From the cell containing the given text, extract its center point as (x, y) coordinate. 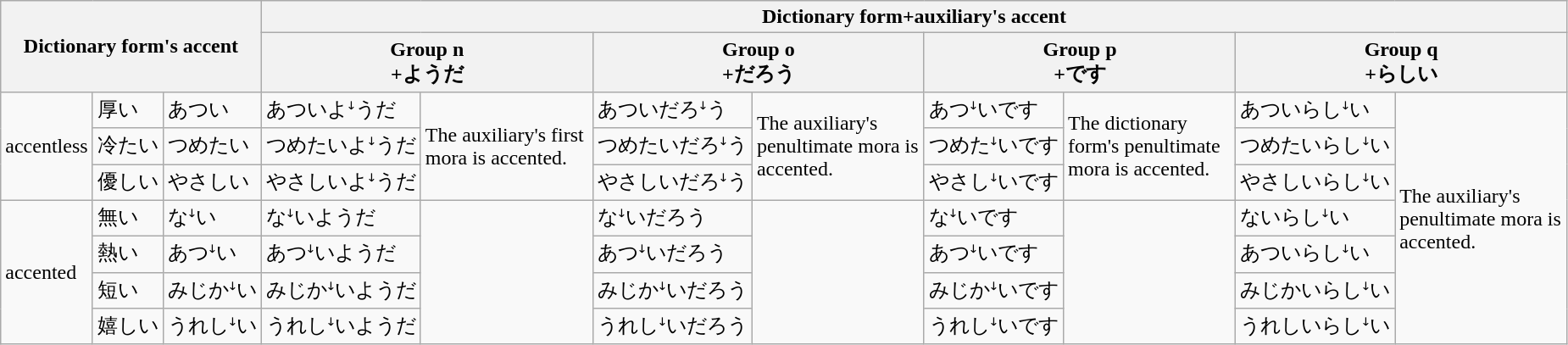
うれしꜜい (212, 327)
つめたꜜいです (993, 146)
優しい (127, 183)
やさしꜜいです (993, 183)
やさしい (212, 183)
みじかꜜいようだ (341, 290)
accentless (47, 146)
うれしꜜいです (993, 327)
熱い (127, 254)
なꜜいようだ (341, 219)
短い (127, 290)
なꜜいです (993, 219)
Dictionary form+auxiliary's accent (914, 17)
冷たい (127, 146)
みじかꜜいです (993, 290)
つめたいよꜜうだ (341, 146)
みじかいらしꜜい (1315, 290)
あつꜜいだろう (672, 254)
つめたい (212, 146)
うれしꜜいだろう (672, 327)
みじかꜜいだろう (672, 290)
Group o+だろう (758, 63)
やさしいらしꜜい (1315, 183)
うれしいらしꜜい (1315, 327)
あつい (212, 110)
ないらしꜜい (1315, 219)
あつꜜいようだ (341, 254)
つめたいらしꜜい (1315, 146)
嬉しい (127, 327)
accented (47, 272)
つめたいだろꜜう (672, 146)
なꜜいだろう (672, 219)
無い (127, 219)
あついよꜜうだ (341, 110)
厚い (127, 110)
Group q+らしい (1402, 63)
みじかꜜい (212, 290)
Group p+です (1080, 63)
あつꜜい (212, 254)
The auxiliary's first mora is accented. (507, 146)
あついだろꜜう (672, 110)
やさしいだろꜜう (672, 183)
やさしいよꜜうだ (341, 183)
Group n+ようだ (427, 63)
うれしꜜいようだ (341, 327)
The dictionary form's penultimate mora is accented. (1149, 146)
なꜜい (212, 219)
Dictionary form's accent (131, 47)
